From the cell containing the given text, extract its center point as [x, y] coordinate. 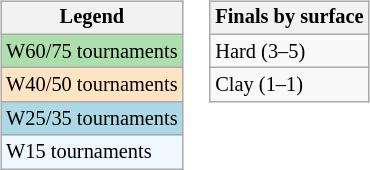
Hard (3–5) [289, 51]
W15 tournaments [92, 152]
Clay (1–1) [289, 85]
Legend [92, 18]
W60/75 tournaments [92, 51]
Finals by surface [289, 18]
W40/50 tournaments [92, 85]
W25/35 tournaments [92, 119]
